From the cell containing the given text, extract its center point as [x, y] coordinate. 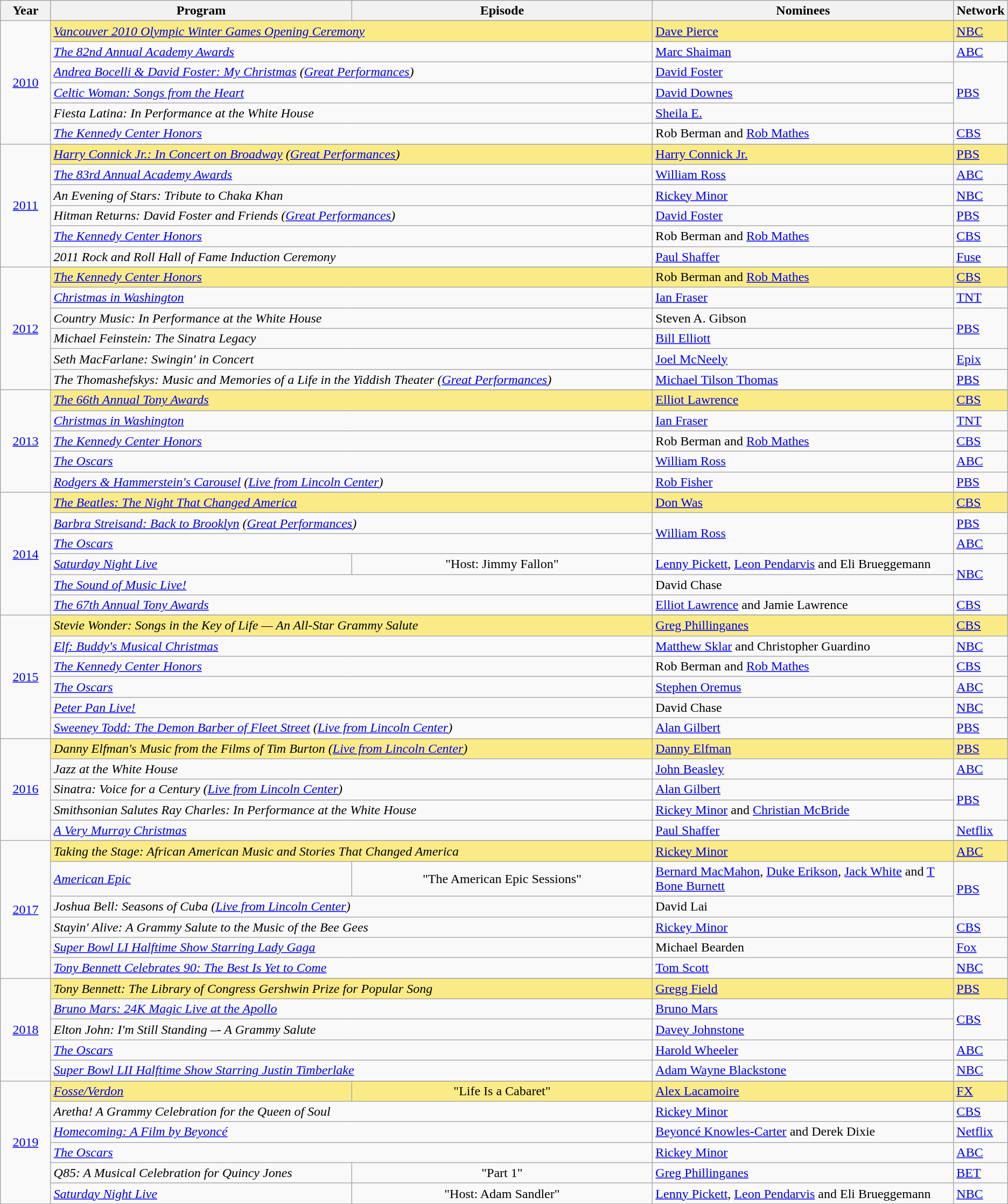
Stephen Oremus [803, 687]
2013 [26, 441]
Bruno Mars [803, 1009]
Country Music: In Performance at the White House [352, 318]
Network [981, 11]
Aretha! A Grammy Celebration for the Queen of Soul [352, 1111]
2014 [26, 554]
Seth MacFarlane: Swingin' in Concert [352, 359]
Fosse/Verdon [201, 1091]
Bruno Mars: 24K Magic Live at the Apollo [352, 1009]
Steven A. Gibson [803, 318]
Andrea Bocelli & David Foster: My Christmas (Great Performances) [352, 72]
Barbra Streisand: Back to Brooklyn (Great Performances) [352, 523]
Super Bowl LI Halftime Show Starring Lady Gaga [352, 948]
David Downes [803, 93]
"Life Is a Cabaret" [502, 1091]
Rob Fisher [803, 482]
The Beatles: The Night That Changed America [352, 502]
2019 [26, 1142]
2015 [26, 677]
Jazz at the White House [352, 769]
Elliot Lawrence and Jamie Lawrence [803, 605]
Adam Wayne Blackstone [803, 1070]
Tony Bennett Celebrates 90: The Best Is Yet to Come [352, 968]
The Sound of Music Live! [352, 584]
"Part 1" [502, 1173]
Michael Feinstein: The Sinatra Legacy [352, 339]
"Host: Jimmy Fallon" [502, 564]
Michael Tilson Thomas [803, 380]
Nominees [803, 11]
Hitman Returns: David Foster and Friends (Great Performances) [352, 215]
Davey Johnstone [803, 1030]
Program [201, 11]
Episode [502, 11]
Smithsonian Salutes Ray Charles: In Performance at the White House [352, 810]
Super Bowl LII Halftime Show Starring Justin Timberlake [352, 1070]
John Beasley [803, 769]
Taking the Stage: African American Music and Stories That Changed America [352, 851]
Peter Pan Live! [352, 708]
2011 [26, 205]
Joel McNeely [803, 359]
"The American Epic Sessions" [502, 879]
American Epic [201, 879]
Elf: Buddy's Musical Christmas [352, 646]
2012 [26, 328]
FX [981, 1091]
2011 Rock and Roll Hall of Fame Induction Ceremony [352, 257]
Q85: A Musical Celebration for Quincy Jones [201, 1173]
2018 [26, 1030]
Dave Pierce [803, 31]
An Evening of Stars: Tribute to Chaka Khan [352, 195]
Harry Connick Jr.: In Concert on Broadway (Great Performances) [352, 154]
Fiesta Latina: In Performance at the White House [352, 113]
2010 [26, 82]
Sheila E. [803, 113]
David Lai [803, 906]
Vancouver 2010 Olympic Winter Games Opening Ceremony [352, 31]
Fuse [981, 257]
Rodgers & Hammerstein's Carousel (Live from Lincoln Center) [352, 482]
Danny Elfman [803, 748]
Bill Elliott [803, 339]
Harold Wheeler [803, 1050]
Sweeney Todd: The Demon Barber of Fleet Street (Live from Lincoln Center) [352, 728]
Year [26, 11]
2016 [26, 789]
Joshua Bell: Seasons of Cuba (Live from Lincoln Center) [352, 906]
Don Was [803, 502]
The 83rd Annual Academy Awards [352, 174]
Harry Connick Jr. [803, 154]
Tom Scott [803, 968]
Sinatra: Voice for a Century (Live from Lincoln Center) [352, 789]
Bernard MacMahon, Duke Erikson, Jack White and T Bone Burnett [803, 879]
The Thomashefskys: Music and Memories of a Life in the Yiddish Theater (Great Performances) [352, 380]
Stevie Wonder: Songs in the Key of Life — An All-Star Grammy Salute [352, 626]
Matthew Sklar and Christopher Guardino [803, 646]
"Host: Adam Sandler" [502, 1193]
The 67th Annual Tony Awards [352, 605]
Danny Elfman's Music from the Films of Tim Burton (Live from Lincoln Center) [352, 748]
BET [981, 1173]
Alex Lacamoire [803, 1091]
Elliot Lawrence [803, 400]
The 66th Annual Tony Awards [352, 400]
Rickey Minor and Christian McBride [803, 810]
Fox [981, 948]
A Very Murray Christmas [352, 830]
Stayin' Alive: A Grammy Salute to the Music of the Bee Gees [352, 927]
Tony Bennett: The Library of Congress Gershwin Prize for Popular Song [352, 989]
The 82nd Annual Academy Awards [352, 52]
Marc Shaiman [803, 52]
Beyoncé Knowles-Carter and Derek Dixie [803, 1132]
Elton John: I'm Still Standing –- A Grammy Salute [352, 1030]
Celtic Woman: Songs from the Heart [352, 93]
Homecoming: A Film by Beyoncé [352, 1132]
2017 [26, 909]
Epix [981, 359]
Gregg Field [803, 989]
Michael Bearden [803, 948]
